Detect which cell encompasses the target text, then output its (x, y) center coordinate. 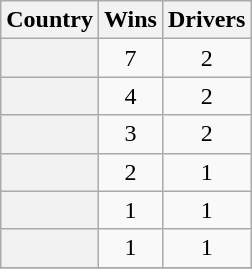
4 (130, 96)
Drivers (206, 20)
3 (130, 134)
Country (50, 20)
Wins (130, 20)
7 (130, 58)
